Extract the [X, Y] coordinate from the center of the cell holding the provided text.  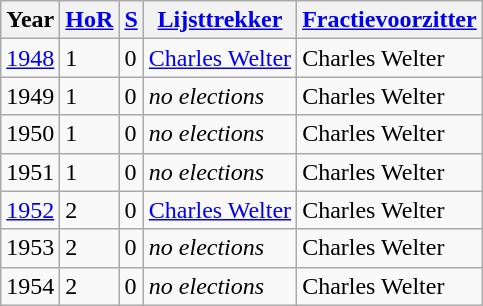
Year [30, 20]
1952 [30, 210]
1950 [30, 134]
1948 [30, 58]
Lijsttrekker [220, 20]
1953 [30, 248]
1954 [30, 286]
1951 [30, 172]
HoR [90, 20]
1949 [30, 96]
Fractievoorzitter [390, 20]
S [131, 20]
